Determine the [x, y] coordinate at the center of the cell enclosing the given text.  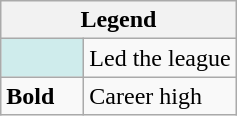
Bold [42, 96]
Legend [118, 20]
Career high [160, 96]
Led the league [160, 58]
